Search for the cell housing the specified text and yield its (x, y) center coordinate. 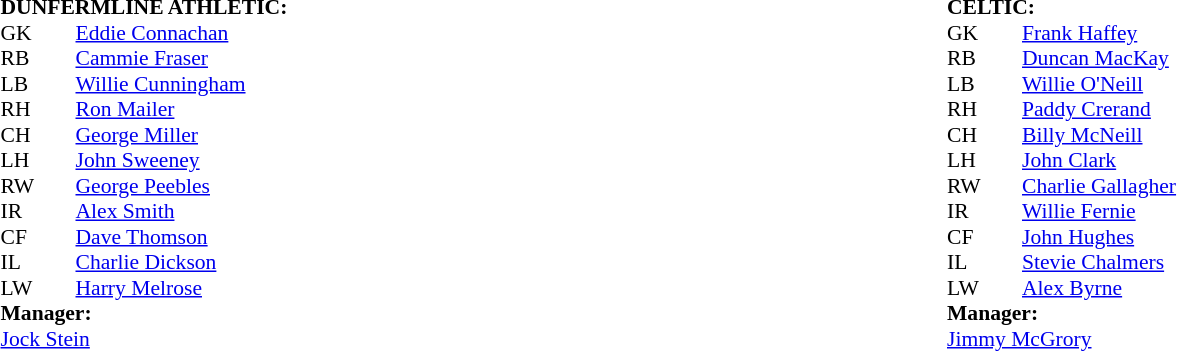
Stevie Chalmers (1099, 263)
Eddie Connachan (182, 33)
Harry Melrose (182, 288)
Duncan MacKay (1099, 59)
Dave Thomson (182, 237)
Paddy Crerand (1099, 109)
John Clark (1099, 161)
Charlie Gallagher (1099, 186)
George Peebles (182, 186)
Billy McNeill (1099, 135)
John Hughes (1099, 237)
George Miller (182, 135)
Alex Smith (182, 211)
Willie Cunningham (182, 84)
John Sweeney (182, 161)
Ron Mailer (182, 109)
Frank Haffey (1099, 33)
Willie O'Neill (1099, 84)
Charlie Dickson (182, 263)
Willie Fernie (1099, 211)
Cammie Fraser (182, 59)
Alex Byrne (1099, 288)
